Pinpoint the cell where the given text exists, returning its [x, y] midpoint coordinate. 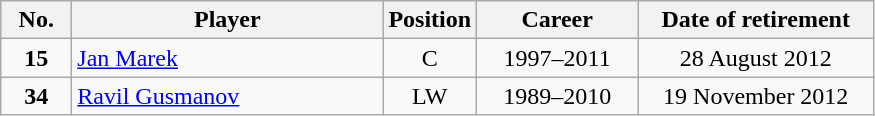
Position [430, 20]
1989–2010 [558, 96]
28 August 2012 [756, 58]
19 November 2012 [756, 96]
Ravil Gusmanov [228, 96]
15 [36, 58]
Date of retirement [756, 20]
Jan Marek [228, 58]
Player [228, 20]
Career [558, 20]
LW [430, 96]
C [430, 58]
34 [36, 96]
No. [36, 20]
1997–2011 [558, 58]
